Search for the cell housing the specified text and yield its [x, y] center coordinate. 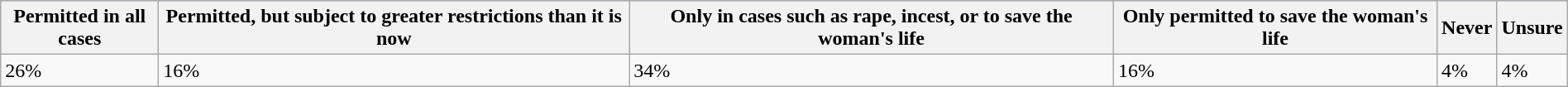
Only in cases such as rape, incest, or to save the woman's life [872, 28]
Only permitted to save the woman's life [1275, 28]
Never [1467, 28]
34% [872, 70]
Unsure [1532, 28]
26% [79, 70]
Permitted in all cases [79, 28]
Permitted, but subject to greater restrictions than it is now [394, 28]
